From the cell containing the given text, extract its center point as (X, Y) coordinate. 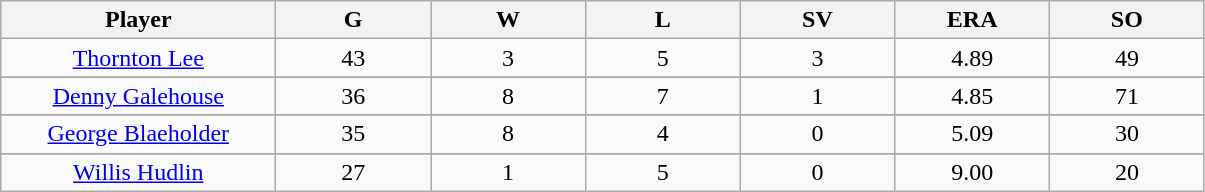
71 (1128, 96)
5.09 (972, 134)
4.89 (972, 58)
Denny Galehouse (138, 96)
9.00 (972, 172)
W (508, 20)
43 (354, 58)
SV (818, 20)
4 (662, 134)
L (662, 20)
Player (138, 20)
7 (662, 96)
Willis Hudlin (138, 172)
49 (1128, 58)
35 (354, 134)
ERA (972, 20)
George Blaeholder (138, 134)
SO (1128, 20)
36 (354, 96)
4.85 (972, 96)
Thornton Lee (138, 58)
30 (1128, 134)
27 (354, 172)
G (354, 20)
20 (1128, 172)
